Pinpoint the cell where the given text exists, returning its [X, Y] midpoint coordinate. 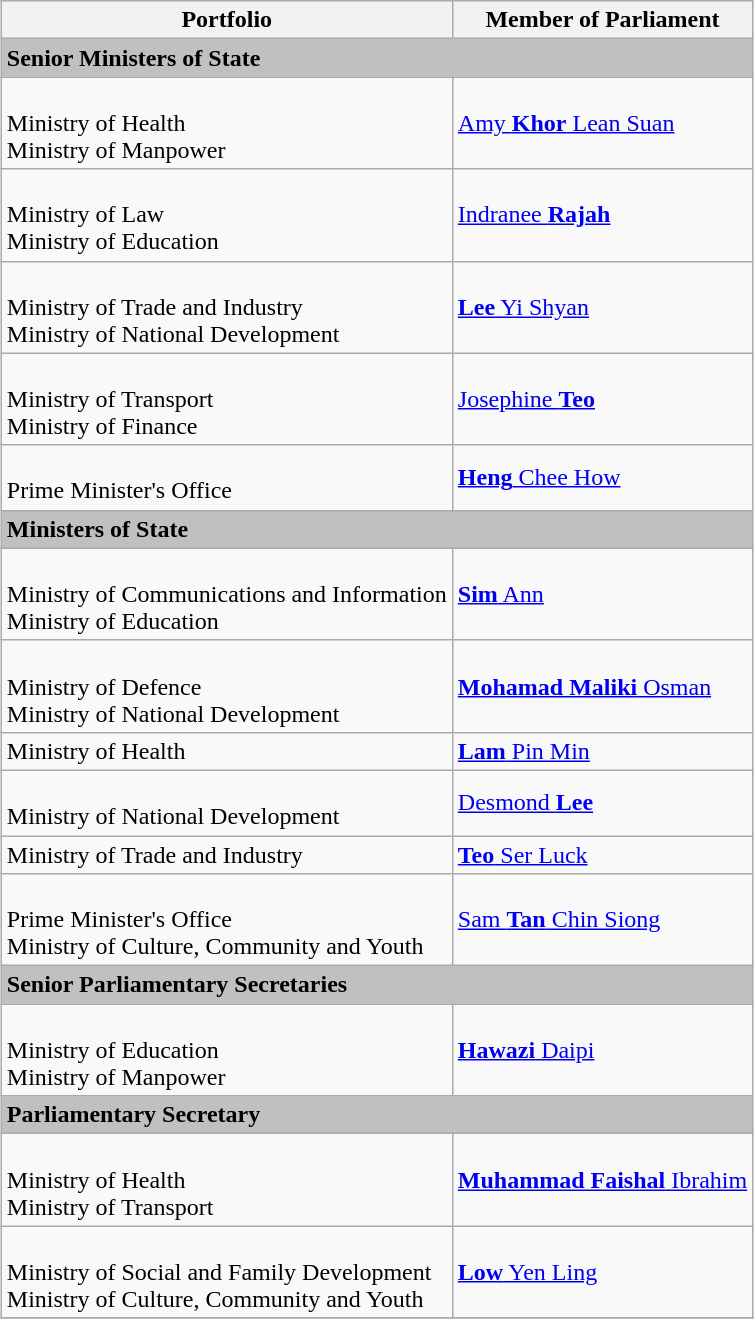
Indranee Rajah [602, 215]
Hawazi Daipi [602, 1050]
Desmond Lee [602, 802]
Ministry of Law Ministry of Education [226, 215]
Ministry of Education Ministry of Manpower [226, 1050]
Ministry of Defence Ministry of National Development [226, 686]
Muhammad Faishal Ibrahim [602, 1180]
Josephine Teo [602, 399]
Ministry of Social and Family Development Ministry of Culture, Community and Youth [226, 1272]
Teo Ser Luck [602, 855]
Lam Pin Min [602, 751]
Ministry of Communications and Information Ministry of Education [226, 594]
Ministry of Trade and Industry Ministry of National Development [226, 307]
Sam Tan Chin Siong [602, 920]
Parliamentary Secretary [376, 1115]
Sim Ann [602, 594]
Low Yen Ling [602, 1272]
Heng Chee How [602, 478]
Ministry of National Development [226, 802]
Portfolio [226, 20]
Ministry of Health Ministry of Transport [226, 1180]
Prime Minister's Office Ministry of Culture, Community and Youth [226, 920]
Prime Minister's Office [226, 478]
Ministers of State [376, 529]
Senior Parliamentary Secretaries [376, 985]
Amy Khor Lean Suan [602, 123]
Mohamad Maliki Osman [602, 686]
Ministry of Trade and Industry [226, 855]
Member of Parliament [602, 20]
Ministry of Health [226, 751]
Senior Ministers of State [376, 58]
Ministry of Health Ministry of Manpower [226, 123]
Ministry of Transport Ministry of Finance [226, 399]
Lee Yi Shyan [602, 307]
